Output the [x, y] coordinate of the center of the cell containing the given text.  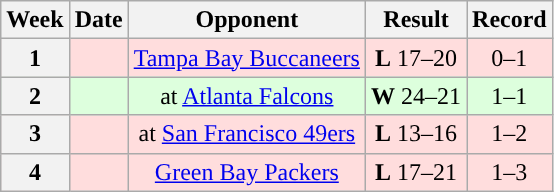
at San Francisco 49ers [246, 134]
1–3 [510, 172]
Opponent [246, 20]
L 17–20 [416, 58]
Result [416, 20]
Green Bay Packers [246, 172]
4 [35, 172]
Week [35, 20]
1–2 [510, 134]
0–1 [510, 58]
W 24–21 [416, 96]
3 [35, 134]
1–1 [510, 96]
Tampa Bay Buccaneers [246, 58]
Date [98, 20]
2 [35, 96]
at Atlanta Falcons [246, 96]
Record [510, 20]
1 [35, 58]
L 13–16 [416, 134]
L 17–21 [416, 172]
